Provide the [x, y] coordinate of the cell's center where the given text is located.  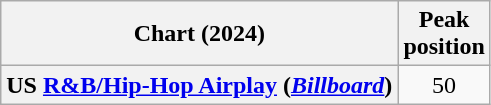
50 [444, 85]
US R&B/Hip-Hop Airplay (Billboard) [200, 85]
Peakposition [444, 34]
Chart (2024) [200, 34]
